Capture the cell that displays the provided text and extract its [X, Y] central coordinate. 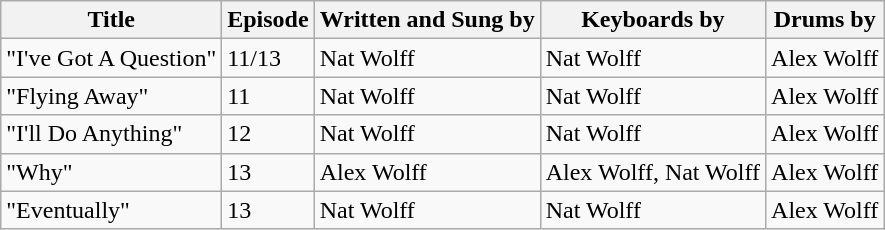
"I've Got A Question" [112, 58]
"Eventually" [112, 210]
Episode [268, 20]
Written and Sung by [427, 20]
"I'll Do Anything" [112, 134]
Title [112, 20]
Drums by [825, 20]
Keyboards by [652, 20]
"Flying Away" [112, 96]
12 [268, 134]
Alex Wolff, Nat Wolff [652, 172]
11 [268, 96]
"Why" [112, 172]
11/13 [268, 58]
